Determine the (X, Y) coordinate at the center of the cell enclosing the given text.  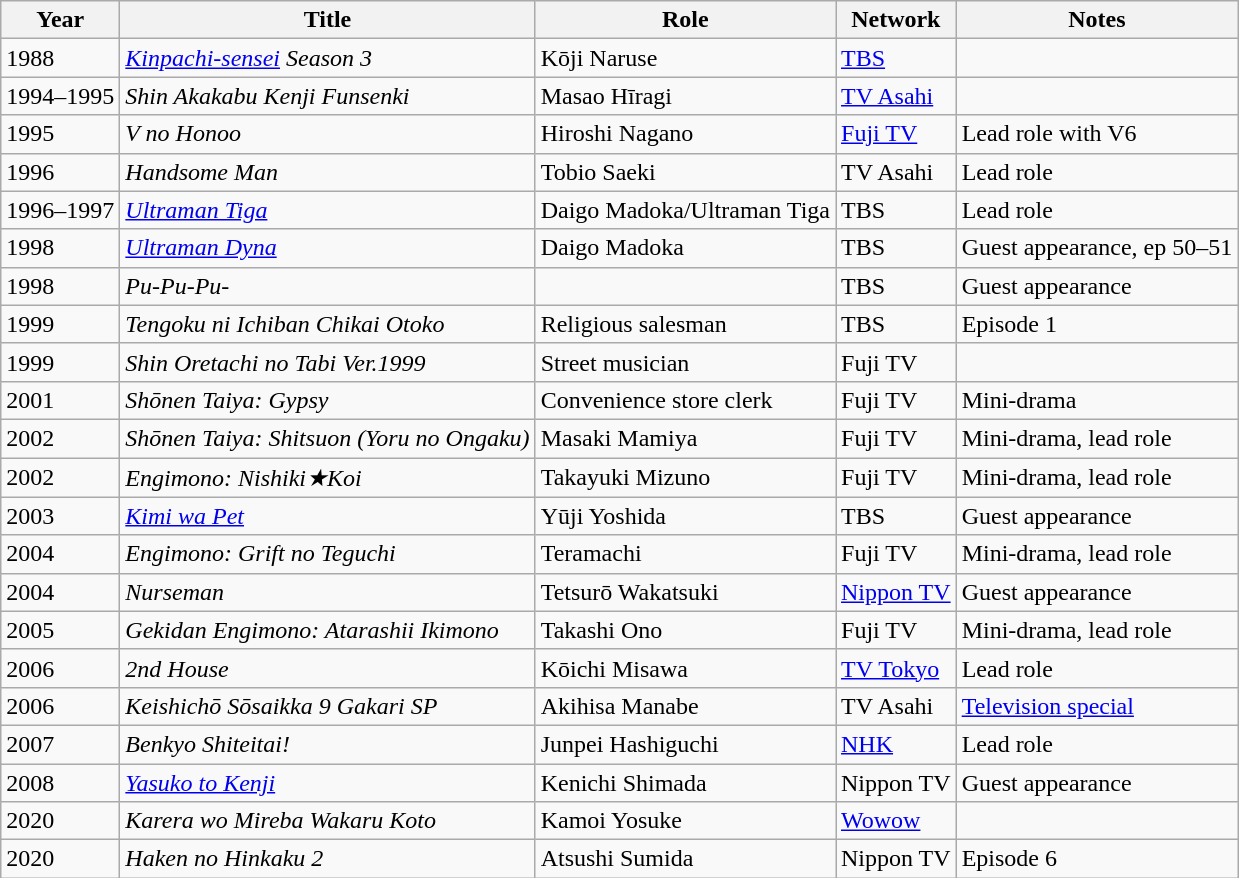
1995 (60, 134)
Kamoi Yosuke (685, 821)
1988 (60, 58)
Daigo Madoka/Ultraman Tiga (685, 210)
Gekidan Engimono: Atarashii Ikimono (328, 630)
2005 (60, 630)
Engimono: Nishiki★Koi (328, 478)
Kōji Naruse (685, 58)
Haken no Hinkaku 2 (328, 859)
Shōnen Taiya: Gypsy (328, 400)
Junpei Hashiguchi (685, 744)
2003 (60, 516)
Masao Hīragi (685, 96)
Benkyo Shiteitai! (328, 744)
Title (328, 20)
Akihisa Manabe (685, 706)
Kimi wa Pet (328, 516)
Daigo Madoka (685, 248)
Tetsurō Wakatsuki (685, 592)
Engimono: Grift no Teguchi (328, 554)
TV Tokyo (896, 668)
Masaki Mamiya (685, 438)
2008 (60, 783)
2007 (60, 744)
Episode 1 (1097, 324)
Religious salesman (685, 324)
Atsushi Sumida (685, 859)
1996 (60, 172)
1994–1995 (60, 96)
V no Honoo (328, 134)
Kōichi Misawa (685, 668)
Tobio Saeki (685, 172)
Tengoku ni Ichiban Chikai Otoko (328, 324)
Ultraman Tiga (328, 210)
Kinpachi-sensei Season 3 (328, 58)
Shin Oretachi no Tabi Ver.1999 (328, 362)
Yasuko to Kenji (328, 783)
2nd House (328, 668)
2001 (60, 400)
NHK (896, 744)
Handsome Man (328, 172)
Notes (1097, 20)
Ultraman Dyna (328, 248)
Nurseman (328, 592)
Episode 6 (1097, 859)
Guest appearance, ep 50–51 (1097, 248)
Network (896, 20)
1996–1997 (60, 210)
Pu-Pu-Pu- (328, 286)
Year (60, 20)
Teramachi (685, 554)
Yūji Yoshida (685, 516)
Takashi Ono (685, 630)
Television special (1097, 706)
Role (685, 20)
Takayuki Mizuno (685, 478)
Wowow (896, 821)
Street musician (685, 362)
Convenience store clerk (685, 400)
Lead role with V6 (1097, 134)
Karera wo Mireba Wakaru Koto (328, 821)
Keishichō Sōsaikka 9 Gakari SP (328, 706)
Hiroshi Nagano (685, 134)
Shin Akakabu Kenji Funsenki (328, 96)
Shōnen Taiya: Shitsuon (Yoru no Ongaku) (328, 438)
Kenichi Shimada (685, 783)
Mini-drama (1097, 400)
